Determine the [X, Y] coordinate at the center of the cell enclosing the given text.  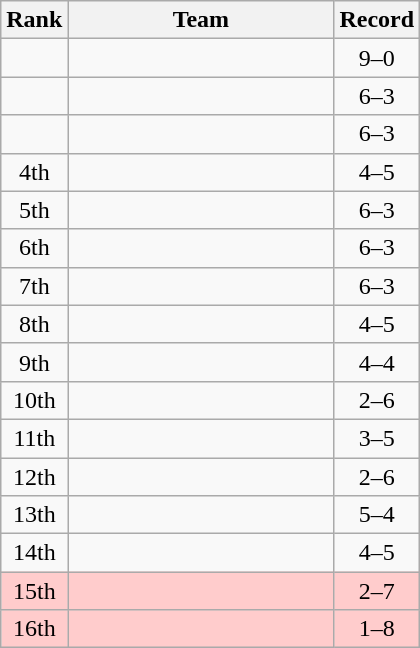
3–5 [377, 438]
5th [34, 210]
11th [34, 438]
9–0 [377, 58]
10th [34, 400]
9th [34, 362]
4–4 [377, 362]
6th [34, 248]
1–8 [377, 629]
15th [34, 591]
Rank [34, 20]
Record [377, 20]
Team [201, 20]
4th [34, 172]
2–7 [377, 591]
5–4 [377, 515]
14th [34, 553]
7th [34, 286]
8th [34, 324]
13th [34, 515]
12th [34, 477]
16th [34, 629]
